Find where the given text appears and provide that cell's center as (X, Y) coordinate. 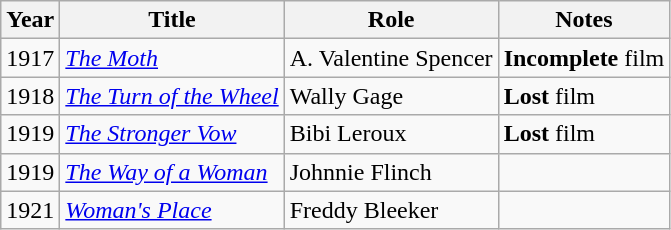
Title (172, 20)
The Way of a Woman (172, 172)
Wally Gage (391, 96)
1918 (30, 96)
A. Valentine Spencer (391, 58)
1921 (30, 210)
Bibi Leroux (391, 134)
Freddy Bleeker (391, 210)
Notes (584, 20)
1917 (30, 58)
The Turn of the Wheel (172, 96)
Role (391, 20)
Incomplete film (584, 58)
Woman's Place (172, 210)
Year (30, 20)
Johnnie Flinch (391, 172)
The Stronger Vow (172, 134)
The Moth (172, 58)
